Locate the cell with the specified text and output its (X, Y) center coordinate. 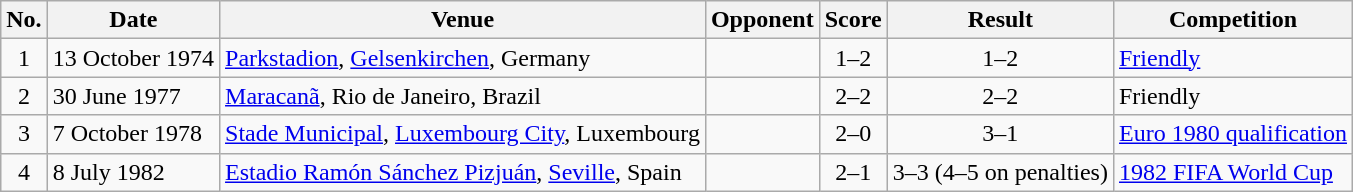
3–1 (1000, 134)
Opponent (762, 20)
2–0 (853, 134)
Competition (1232, 20)
13 October 1974 (133, 58)
No. (24, 20)
2–1 (853, 172)
Date (133, 20)
3 (24, 134)
Parkstadion, Gelsenkirchen, Germany (463, 58)
Euro 1980 qualification (1232, 134)
2 (24, 96)
4 (24, 172)
1982 FIFA World Cup (1232, 172)
7 October 1978 (133, 134)
Stade Municipal, Luxembourg City, Luxembourg (463, 134)
Estadio Ramón Sánchez Pizjuán, Seville, Spain (463, 172)
3–3 (4–5 on penalties) (1000, 172)
Score (853, 20)
Venue (463, 20)
30 June 1977 (133, 96)
Result (1000, 20)
Maracanã, Rio de Janeiro, Brazil (463, 96)
8 July 1982 (133, 172)
1 (24, 58)
